Return the (x, y) coordinate for the center point of the cell that contains the specified text.  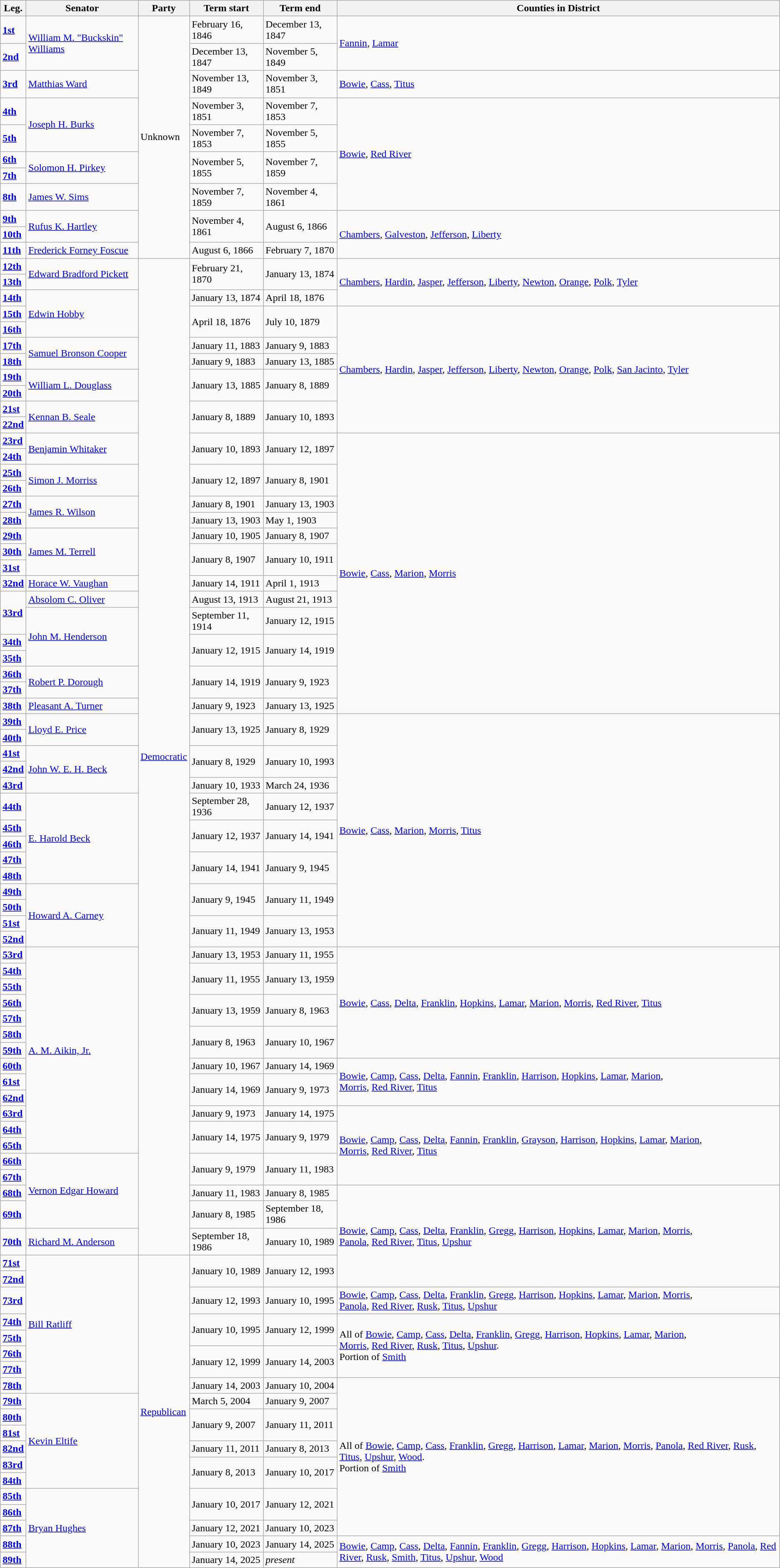
Unknown (164, 138)
4th (13, 111)
January 10, 1933 (227, 785)
Horace W. Vaughan (82, 584)
Chambers, Hardin, Jasper, Jefferson, Liberty, Newton, Orange, Polk, San Jacinto, Tyler (558, 369)
52nd (13, 939)
40th (13, 737)
Simon J. Morriss (82, 480)
Howard A. Carney (82, 915)
Bowie, Camp, Cass, Delta, Franklin, Gregg, Harrison, Hopkins, Lamar, Marion, Morris,Panola, Red River, Titus, Upshur (558, 1236)
Frederick Forney Foscue (82, 250)
78th (13, 1385)
69th (13, 1215)
34th (13, 642)
86th (13, 1512)
Lloyd E. Price (82, 729)
5th (13, 138)
Term end (300, 8)
49th (13, 892)
11th (13, 250)
William M. "Buckskin" Williams (82, 43)
57th (13, 1018)
58th (13, 1034)
February 21, 1870 (227, 274)
74th (13, 1322)
William L. Douglass (82, 385)
59th (13, 1050)
Rufus K. Hartley (82, 226)
37th (13, 690)
Kennan B. Seale (82, 417)
82nd (13, 1449)
8th (13, 197)
Bill Ratliff (82, 1324)
Joseph H. Burks (82, 125)
January 11, 1883 (227, 346)
Republican (164, 1411)
Pleasant A. Turner (82, 706)
39th (13, 721)
21st (13, 409)
January 10, 1911 (300, 560)
9th (13, 218)
March 24, 1936 (300, 785)
Absolom C. Oliver (82, 599)
65th (13, 1145)
March 5, 2004 (227, 1401)
15th (13, 314)
Democratic (164, 757)
10th (13, 234)
60th (13, 1066)
80th (13, 1417)
35th (13, 658)
17th (13, 346)
Edward Bradford Pickett (82, 274)
45th (13, 828)
3rd (13, 84)
Matthias Ward (82, 84)
22nd (13, 425)
A. M. Aikin, Jr. (82, 1050)
Vernon Edgar Howard (82, 1190)
Counties in District (558, 8)
September 11, 1914 (227, 621)
55th (13, 987)
61st (13, 1082)
Benjamin Whitaker (82, 448)
February 7, 1870 (300, 250)
46th (13, 844)
John M. Henderson (82, 637)
31st (13, 568)
November 13, 1849 (227, 84)
87th (13, 1528)
Kevin Eltife (82, 1441)
73rd (13, 1300)
present (300, 1560)
70th (13, 1241)
All of Bowie, Camp, Cass, Delta, Franklin, Gregg, Harrison, Hopkins, Lamar, Marion,Morris, Red River, Rusk, Titus, Upshur.Portion of Smith (558, 1345)
James M. Terrell (82, 552)
Bowie, Cass, Marion, Morris, Titus (558, 830)
Bowie, Red River (558, 154)
28th (13, 520)
63rd (13, 1114)
44th (13, 807)
Senator (82, 8)
E. Harold Beck (82, 839)
83rd (13, 1465)
25th (13, 472)
Samuel Bronson Cooper (82, 353)
24th (13, 456)
29th (13, 536)
January 10, 2004 (300, 1385)
47th (13, 860)
2nd (13, 57)
88th (13, 1544)
James R. Wilson (82, 512)
18th (13, 361)
50th (13, 907)
April 1, 1913 (300, 584)
Robert P. Dorough (82, 682)
14th (13, 298)
72nd (13, 1279)
Bowie, Camp, Cass, Delta, Fannin, Franklin, Harrison, Hopkins, Lamar, Marion,Morris, Red River, Titus (558, 1082)
Bowie, Cass, Titus (558, 84)
89th (13, 1560)
7th (13, 175)
Bowie, Camp, Cass, Delta, Fannin, Franklin, Grayson, Harrison, Hopkins, Lamar, Marion,Morris, Red River, Titus (558, 1145)
August 21, 1913 (300, 599)
85th (13, 1496)
75th (13, 1338)
Richard M. Anderson (82, 1241)
Chambers, Hardin, Jasper, Jefferson, Liberty, Newton, Orange, Polk, Tyler (558, 282)
42nd (13, 769)
68th (13, 1193)
48th (13, 876)
John W. E. H. Beck (82, 769)
32nd (13, 584)
66th (13, 1161)
January 14, 1911 (227, 584)
Bryan Hughes (82, 1528)
Bowie, Camp, Cass, Delta, Fannin, Franklin, Gregg, Harrison, Hopkins, Lamar, Marion, Morris, Panola, Red River, Rusk, Smith, Titus, Upshur, Wood (558, 1552)
6th (13, 160)
All of Bowie, Camp, Cass, Franklin, Gregg, Harrison, Lamar, Marion, Morris, Panola, Red River, Rusk, Titus, Upshur, Wood.Portion of Smith (558, 1457)
September 28, 1936 (227, 807)
81st (13, 1433)
77th (13, 1370)
38th (13, 706)
53rd (13, 955)
February 16, 1846 (227, 30)
23rd (13, 441)
67th (13, 1177)
James W. Sims (82, 197)
January 10, 1905 (227, 536)
51st (13, 923)
Leg. (13, 8)
54th (13, 971)
84th (13, 1480)
79th (13, 1401)
Bowie, Cass, Marion, Morris (558, 573)
Term start (227, 8)
Chambers, Galveston, Jefferson, Liberty (558, 234)
January 10, 1993 (300, 761)
13th (13, 282)
August 13, 1913 (227, 599)
41st (13, 753)
36th (13, 674)
1st (13, 30)
64th (13, 1130)
May 1, 1903 (300, 520)
20th (13, 393)
27th (13, 504)
Party (164, 8)
16th (13, 330)
43rd (13, 785)
26th (13, 488)
76th (13, 1354)
Edwin Hobby (82, 314)
July 10, 1879 (300, 322)
33rd (13, 613)
56th (13, 1002)
November 5, 1849 (300, 57)
62nd (13, 1098)
Fannin, Lamar (558, 43)
30th (13, 552)
71st (13, 1263)
19th (13, 377)
Solomon H. Pirkey (82, 168)
12th (13, 266)
Bowie, Cass, Delta, Franklin, Hopkins, Lamar, Marion, Morris, Red River, Titus (558, 1002)
Bowie, Camp, Cass, Delta, Franklin, Gregg, Harrison, Hopkins, Lamar, Marion, Morris,Panola, Red River, Rusk, Titus, Upshur (558, 1300)
